Pinpoint the cell where the given text exists, returning its (X, Y) midpoint coordinate. 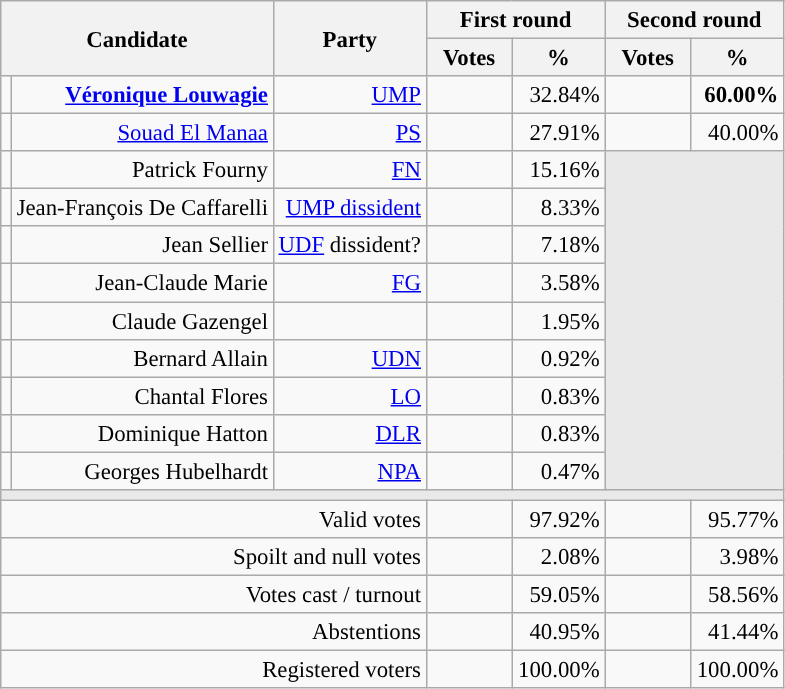
Claude Gazengel (142, 321)
15.16% (558, 170)
First round (516, 20)
27.91% (558, 133)
97.92% (558, 519)
Second round (694, 20)
8.33% (558, 208)
Spoilt and null votes (214, 557)
LO (350, 396)
NPA (350, 471)
Votes cast / turnout (214, 594)
UDF dissident? (350, 245)
Véronique Louwagie (142, 95)
FG (350, 283)
PS (350, 133)
Party (350, 38)
41.44% (738, 632)
DLR (350, 433)
Chantal Flores (142, 396)
7.18% (558, 245)
58.56% (738, 594)
UMP dissident (350, 208)
Georges Hubelhardt (142, 471)
Abstentions (214, 632)
Jean Sellier (142, 245)
Registered voters (214, 670)
UMP (350, 95)
UDN (350, 358)
Jean-François De Caffarelli (142, 208)
32.84% (558, 95)
FN (350, 170)
Valid votes (214, 519)
3.98% (738, 557)
Patrick Fourny (142, 170)
1.95% (558, 321)
3.58% (558, 283)
95.77% (738, 519)
2.08% (558, 557)
40.95% (558, 632)
Souad El Manaa (142, 133)
Jean-Claude Marie (142, 283)
60.00% (738, 95)
Bernard Allain (142, 358)
40.00% (738, 133)
Candidate (138, 38)
59.05% (558, 594)
0.47% (558, 471)
0.92% (558, 358)
Dominique Hatton (142, 433)
